Pinpoint the cell where the given text exists, returning its (X, Y) midpoint coordinate. 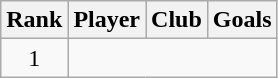
Club (177, 20)
Player (107, 20)
Rank (34, 20)
Goals (242, 20)
1 (34, 58)
